Provide the (x, y) coordinate of the cell's center where the given text is located.  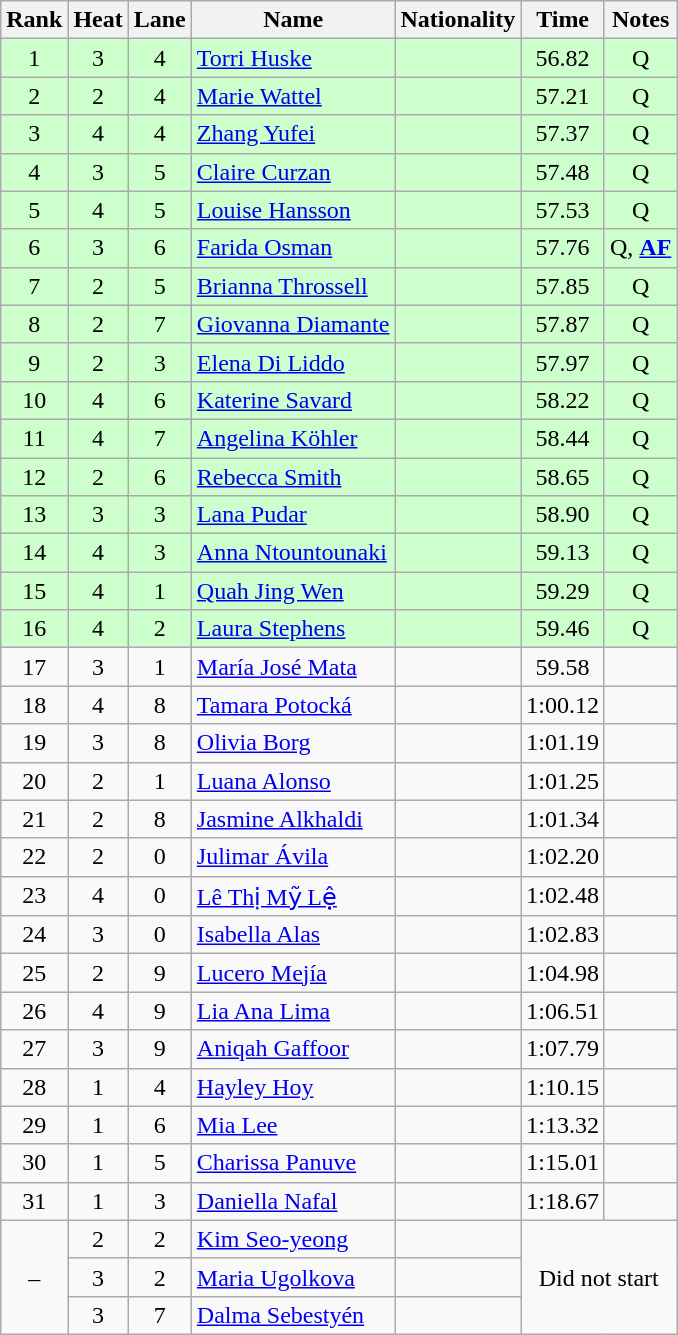
Rank (34, 20)
58.22 (563, 400)
1:04.98 (563, 973)
1:02.48 (563, 896)
Lane (160, 20)
1:07.79 (563, 1049)
11 (34, 438)
Maria Ugolkova (293, 1277)
Marie Wattel (293, 96)
Lucero Mejía (293, 973)
10 (34, 400)
16 (34, 629)
1:10.15 (563, 1087)
Lê Thị Mỹ Lệ (293, 896)
Louise Hansson (293, 210)
57.87 (563, 324)
1:00.12 (563, 705)
Isabella Alas (293, 935)
13 (34, 515)
59.13 (563, 553)
Brianna Throssell (293, 286)
57.37 (563, 134)
58.65 (563, 477)
29 (34, 1125)
58.90 (563, 515)
21 (34, 819)
1:13.32 (563, 1125)
Olivia Borg (293, 743)
1:06.51 (563, 1011)
Anna Ntountounaki (293, 553)
1:02.83 (563, 935)
23 (34, 896)
Time (563, 20)
17 (34, 667)
1:01.19 (563, 743)
Zhang Yufei (293, 134)
Rebecca Smith (293, 477)
Q, AF (640, 248)
19 (34, 743)
31 (34, 1201)
Heat (98, 20)
Claire Curzan (293, 172)
Torri Huske (293, 58)
1:15.01 (563, 1163)
Katerine Savard (293, 400)
Quah Jing Wen (293, 591)
59.29 (563, 591)
Did not start (599, 1277)
14 (34, 553)
57.85 (563, 286)
26 (34, 1011)
25 (34, 973)
Jasmine Alkhaldi (293, 819)
Farida Osman (293, 248)
59.46 (563, 629)
30 (34, 1163)
1:02.20 (563, 857)
Lana Pudar (293, 515)
Charissa Panuve (293, 1163)
Julimar Ávila (293, 857)
57.48 (563, 172)
24 (34, 935)
22 (34, 857)
18 (34, 705)
Notes (640, 20)
1:01.25 (563, 781)
Laura Stephens (293, 629)
20 (34, 781)
27 (34, 1049)
57.53 (563, 210)
1:18.67 (563, 1201)
Elena Di Liddo (293, 362)
12 (34, 477)
Angelina Köhler (293, 438)
Lia Ana Lima (293, 1011)
Dalma Sebestyén (293, 1315)
Hayley Hoy (293, 1087)
57.21 (563, 96)
Mia Lee (293, 1125)
María José Mata (293, 667)
Daniella Nafal (293, 1201)
Tamara Potocká (293, 705)
58.44 (563, 438)
Kim Seo-yeong (293, 1239)
– (34, 1277)
1:01.34 (563, 819)
Aniqah Gaffoor (293, 1049)
57.76 (563, 248)
56.82 (563, 58)
57.97 (563, 362)
28 (34, 1087)
Nationality (458, 20)
Luana Alonso (293, 781)
Name (293, 20)
15 (34, 591)
Giovanna Diamante (293, 324)
59.58 (563, 667)
